Output the (X, Y) coordinate of the center of the cell containing the given text.  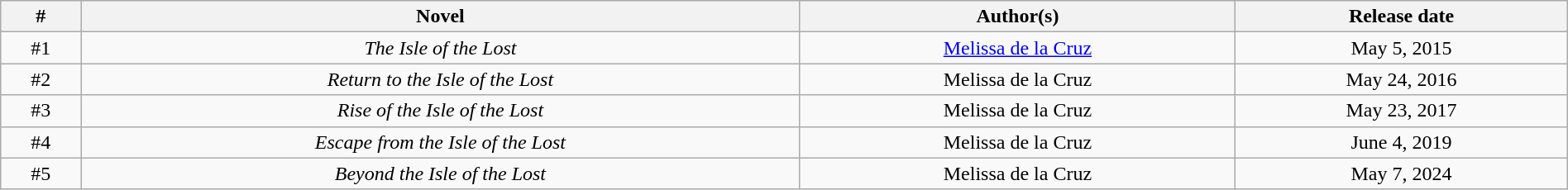
#2 (41, 79)
May 24, 2016 (1401, 79)
Author(s) (1017, 17)
# (41, 17)
Escape from the Isle of the Lost (440, 142)
May 7, 2024 (1401, 173)
Rise of the Isle of the Lost (440, 111)
#5 (41, 173)
#3 (41, 111)
Release date (1401, 17)
June 4, 2019 (1401, 142)
Beyond the Isle of the Lost (440, 173)
The Isle of the Lost (440, 48)
#1 (41, 48)
May 5, 2015 (1401, 48)
Novel (440, 17)
Return to the Isle of the Lost (440, 79)
May 23, 2017 (1401, 111)
#4 (41, 142)
